Pinpoint the cell where the given text exists, returning its [X, Y] midpoint coordinate. 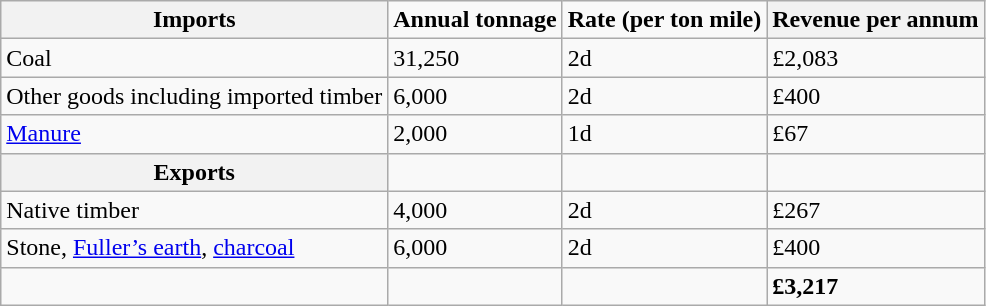
£67 [876, 134]
£3,217 [876, 286]
2,000 [475, 134]
Imports [194, 20]
Stone, Fuller’s earth, charcoal [194, 248]
Rate (per ton mile) [664, 20]
Native timber [194, 210]
£267 [876, 210]
£2,083 [876, 58]
Other goods including imported timber [194, 96]
4,000 [475, 210]
31,250 [475, 58]
Exports [194, 172]
Annual tonnage [475, 20]
Coal [194, 58]
Revenue per annum [876, 20]
1d [664, 134]
Manure [194, 134]
